Return the (X, Y) coordinate for the center point of the cell that contains the specified text.  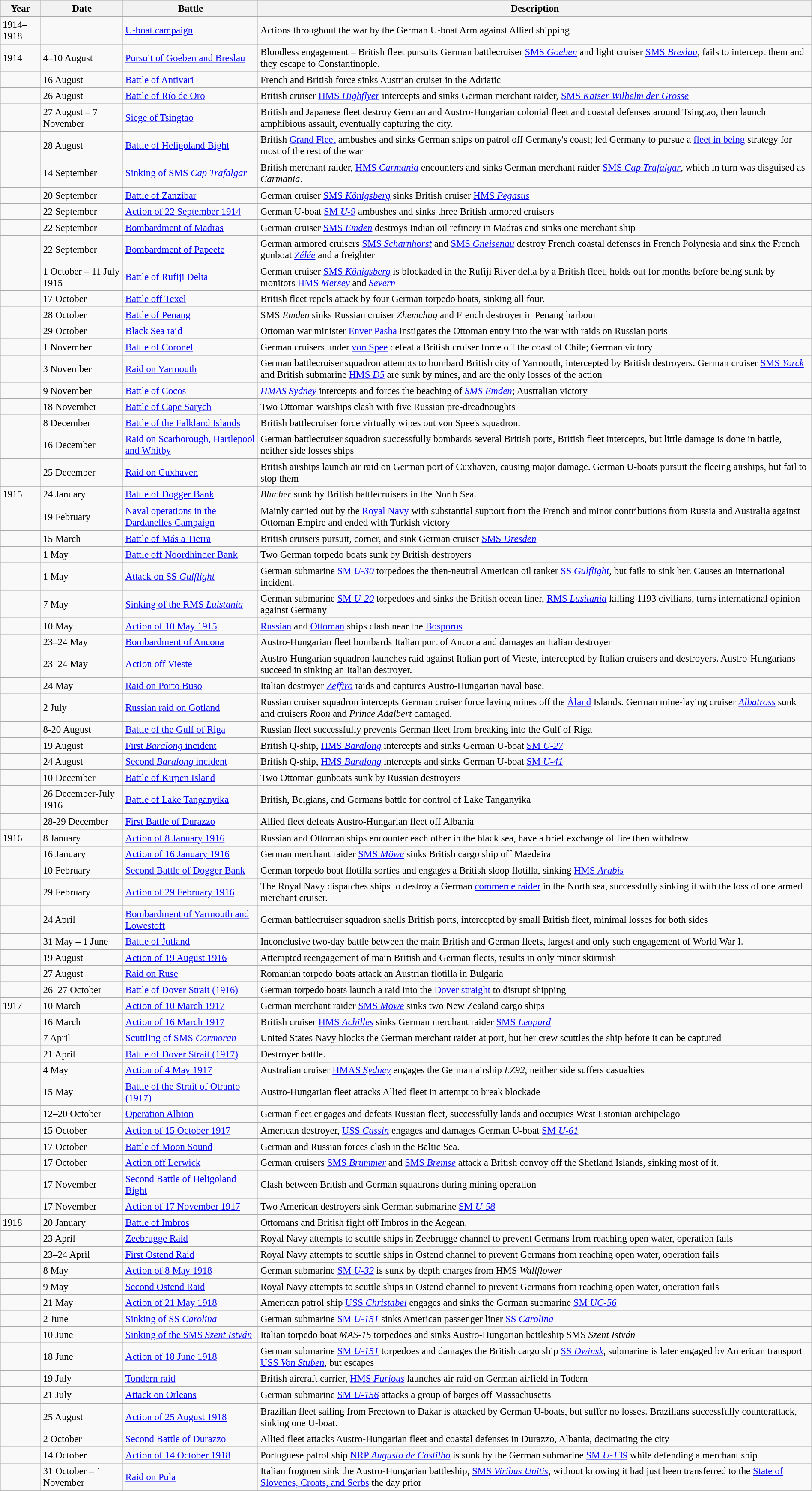
28 August (82, 146)
Raid on Porto Buso (190, 686)
15 May (82, 1093)
8-20 August (82, 730)
Allied fleet defeats Austro-Hungarian fleet off Albania (535, 822)
Pursuit of Goeben and Breslau (190, 58)
Action of 22 September 1914 (190, 211)
German torpedo boat flotilla sorties and engages a British sloop flotilla, sinking HMS Arabis (535, 870)
Two Ottoman gunboats sunk by Russian destroyers (535, 778)
2 June (82, 1319)
Tondern raid (190, 1379)
9 November (82, 391)
Raid on Scarborough, Hartlepool and Whitby (190, 445)
British Q-ship, HMS Baralong intercepts and sinks German U-boat SM U-27 (535, 746)
British fleet repels attack by four German torpedo boats, sinking all four. (535, 299)
26 December-July 1916 (82, 799)
Action off Lerwick (190, 1162)
German submarine SM U-32 is sunk by depth charges from HMS Wallflower (535, 1271)
Sinking of the SMS Szent István (190, 1335)
Date (82, 9)
14 October (82, 1455)
Battle of Dover Strait (1916) (190, 990)
7 May (82, 604)
28 October (82, 315)
Battle of Kirpen Island (190, 778)
Portuguese patrol ship NRP Augusto de Castilho is sunk by the German submarine SM U-139 while defending a merchant ship (535, 1455)
24 August (82, 762)
German and Russian forces clash in the Baltic Sea. (535, 1147)
Sinking of the RMS Luistania (190, 604)
Second Ostend Raid (190, 1287)
Raid on Ruse (190, 974)
Battle of Jutland (190, 942)
Ottoman war minister Enver Pasha instigates the Ottoman entry into the war with raids on Russian ports (535, 331)
12–20 October (82, 1114)
19 February (82, 517)
British battlecruiser force virtually wipes out von Spee's squadron. (535, 423)
German torpedo boats launch a raid into the Dover straight to disrupt shipping (535, 990)
28-29 December (82, 822)
British merchant raider, HMS Carmania encounters and sinks German merchant raider SMS Cap Trafalgar, which in turn was disguised as Carmania. (535, 173)
German cruisers under von Spee defeat a British cruiser force off the coast of Chile; German victory (535, 347)
Bombardment of Ancona (190, 642)
Romanian torpedo boats attack an Austrian flotilla in Bulgaria (535, 974)
British cruiser HMS Highflyer intercepts and sinks German merchant raider, SMS Kaiser Wilhelm der Grosse (535, 96)
Second Battle of Heligoland Bight (190, 1184)
Battle of Zanzibar (190, 195)
15 March (82, 539)
United States Navy blocks the German merchant raider at port, but her crew scuttles the ship before it can be captured (535, 1038)
Siege of Tsingtao (190, 118)
Attempted reengagement of main British and German fleets, results in only minor skirmish (535, 958)
Battle off Noordhinder Bank (190, 554)
American destroyer, USS Cassin engages and damages German U-boat SM U-61 (535, 1130)
Battle of Moon Sound (190, 1147)
Naval operations in the Dardanelles Campaign (190, 517)
Description (535, 9)
16 January (82, 854)
25 December (82, 473)
Battle of the Gulf of Riga (190, 730)
Sinking of SS Carolina (190, 1319)
4–10 August (82, 58)
German submarine SM U-151 sinks American passenger liner SS Carolina (535, 1319)
Bombardment of Yarmouth and Lowestoft (190, 919)
German merchant raider SMS Möwe sinks British cargo ship off Maedeira (535, 854)
French and British force sinks Austrian cruiser in the Adriatic (535, 80)
8 December (82, 423)
Italian torpedo boat MAS-15 torpedoes and sinks Austro-Hungarian battleship SMS Szent István (535, 1335)
Action of 16 January 1916 (190, 854)
German battlecruiser squadron shells British ports, intercepted by small British fleet, minimal losses for both sides (535, 919)
Battle of Más a Tierra (190, 539)
Battle of Antivari (190, 80)
Raid on Yarmouth (190, 369)
Attack on Orleans (190, 1395)
Second Battle of Durazzo (190, 1439)
Black Sea raid (190, 331)
Battle of Cocos (190, 391)
21 July (82, 1395)
26 August (82, 96)
Destroyer battle. (535, 1054)
British Q-ship, HMS Baralong intercepts and sinks German U-boat SM U-41 (535, 762)
First Baralong incident (190, 746)
24 January (82, 495)
Battle of Rufiji Delta (190, 277)
10 February (82, 870)
Action of 16 March 1917 (190, 1022)
American patrol ship USS Christabel engages and sinks the German submarine SM UC-56 (535, 1303)
9 May (82, 1287)
Action of 4 May 1917 (190, 1070)
Russian and Ottoman ships encounter each other in the black sea, have a brief exchange of fire then withdraw (535, 838)
Russian fleet successfully prevents German fleet from breaking into the Gulf of Riga (535, 730)
Austro-Hungarian fleet bombards Italian port of Ancona and damages an Italian destroyer (535, 642)
Inconclusive two-day battle between the main British and German fleets, largest and only such engagement of World War I. (535, 942)
Action off Vieste (190, 664)
23 April (82, 1239)
26–27 October (82, 990)
Battle of the Falkland Islands (190, 423)
16 March (82, 1022)
Zeebrugge Raid (190, 1239)
16 August (82, 80)
16 December (82, 445)
First Battle of Durazzo (190, 822)
1918 (21, 1222)
Action of 17 November 1917 (190, 1207)
Year (21, 9)
Action of 19 August 1916 (190, 958)
Battle of Dover Strait (1917) (190, 1054)
31 October – 1 November (82, 1476)
Two German torpedo boats sunk by British destroyers (535, 554)
U-boat campaign (190, 31)
British cruiser HMS Achilles sinks German merchant raider SMS Leopard (535, 1022)
Operation Albion (190, 1114)
10 May (82, 626)
14 September (82, 173)
Bombardment of Madras (190, 228)
23–24 April (82, 1254)
Second Baralong incident (190, 762)
Russian and Ottoman ships clash near the Bosporus (535, 626)
8 January (82, 838)
British airships launch air raid on German port of Cuxhaven, causing major damage. German U-boats pursuit the fleeing airships, but fail to stop them (535, 473)
24 May (82, 686)
Battle of Coronel (190, 347)
Italian destroyer Zeffiro raids and captures Austro-Hungarian naval base. (535, 686)
Clash between British and German squadrons during mining operation (535, 1184)
German submarine SM U-30 torpedoes the then-neutral American oil tanker SS Gulflight, but fails to sink her. Causes an international incident. (535, 577)
German cruisers SMS Brummer and SMS Bremse attack a British convoy off the Shetland Islands, sinking most of it. (535, 1162)
18 November (82, 407)
3 November (82, 369)
20 September (82, 195)
German cruiser SMS Emden destroys Indian oil refinery in Madras and sinks one merchant ship (535, 228)
Australian cruiser HMAS Sydney engages the German airship LZ92, neither side suffers casualties (535, 1070)
Bombardment of Papeete (190, 249)
4 May (82, 1070)
24 April (82, 919)
Battle off Texel (190, 299)
Action of 21 May 1918 (190, 1303)
Scuttling of SMS Cormoran (190, 1038)
27 August (82, 974)
Battle of the Strait of Otranto (1917) (190, 1093)
1 October – 11 July 1915 (82, 277)
2 July (82, 708)
2 October (82, 1439)
Battle of Dogger Bank (190, 495)
Battle of Heligoland Bight (190, 146)
18 June (82, 1357)
10 December (82, 778)
1914–1918 (21, 31)
29 October (82, 331)
Sinking of SMS Cap Trafalgar (190, 173)
15 October (82, 1130)
10 June (82, 1335)
1914 (21, 58)
Actions throughout the war by the German U-boat Arm against Allied shipping (535, 31)
19 July (82, 1379)
Raid on Pula (190, 1476)
10 March (82, 1006)
Action of 10 May 1915 (190, 626)
Royal Navy attempts to scuttle ships in Zeebrugge channel to prevent Germans from reaching open water, operation fails (535, 1239)
German fleet engages and defeats Russian fleet, successfully lands and occupies West Estonian archipelago (535, 1114)
Action of 29 February 1916 (190, 892)
Ottomans and British fight off Imbros in the Aegean. (535, 1222)
British, Belgians, and Germans battle for control of Lake Tanganyika (535, 799)
Two American destroyers sink German submarine SM U-58 (535, 1207)
Action of 10 March 1917 (190, 1006)
7 April (82, 1038)
Battle of Cape Sarych (190, 407)
HMAS Sydney intercepts and forces the beaching of SMS Emden; Australian victory (535, 391)
German cruiser SMS Königsberg sinks British cruiser HMS Pegasus (535, 195)
British aircraft carrier, HMS Furious launches air raid on German airfield in Todern (535, 1379)
Austro-Hungarian fleet attacks Allied fleet in attempt to break blockade (535, 1093)
German submarine SM U-156 attacks a group of barges off Massachusetts (535, 1395)
Battle of Penang (190, 315)
SMS Emden sinks Russian cruiser Zhemchug and French destroyer in Penang harbour (535, 315)
Two Ottoman warships clash with five Russian pre-dreadnoughts (535, 407)
Russian raid on Gotland (190, 708)
Allied fleet attacks Austro-Hungarian fleet and coastal defenses in Durazzo, Albania, decimating the city (535, 1439)
31 May – 1 June (82, 942)
Battle (190, 9)
Raid on Cuxhaven (190, 473)
British cruisers pursuit, corner, and sink German cruiser SMS Dresden (535, 539)
1915 (21, 495)
Battle of Imbros (190, 1222)
Action of 25 August 1918 (190, 1417)
First Ostend Raid (190, 1254)
Action of 14 October 1918 (190, 1455)
1916 (21, 838)
21 May (82, 1303)
25 August (82, 1417)
Battle of Lake Tanganyika (190, 799)
Action of 8 May 1918 (190, 1271)
German U-boat SM U-9 ambushes and sinks three British armored cruisers (535, 211)
Action of 15 October 1917 (190, 1130)
21 April (82, 1054)
20 January (82, 1222)
29 February (82, 892)
Attack on SS Gulflight (190, 577)
1917 (21, 1006)
Action of 8 January 1916 (190, 838)
Second Battle of Dogger Bank (190, 870)
Battle of Río de Oro (190, 96)
Blucher sunk by British battlecruisers in the North Sea. (535, 495)
1 November (82, 347)
8 May (82, 1271)
27 August – 7 November (82, 118)
German merchant raider SMS Möwe sinks two New Zealand cargo ships (535, 1006)
Action of 18 June 1918 (190, 1357)
